Scan for the cell matching the given text and deliver its (x, y) coordinate at center. 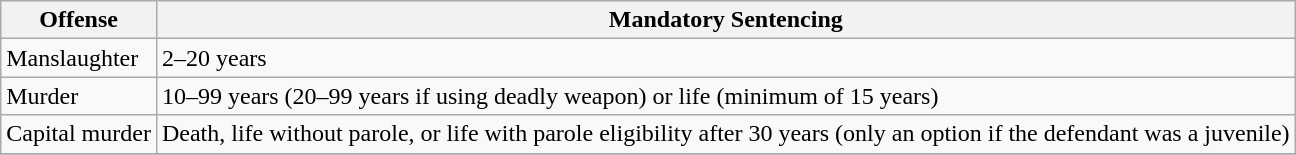
Offense (79, 20)
10–99 years (20–99 years if using deadly weapon) or life (minimum of 15 years) (726, 96)
Death, life without parole, or life with parole eligibility after 30 years (only an option if the defendant was a juvenile) (726, 134)
Mandatory Sentencing (726, 20)
2–20 years (726, 58)
Murder (79, 96)
Manslaughter (79, 58)
Capital murder (79, 134)
